Find where the given text appears and provide that cell's center as [X, Y] coordinate. 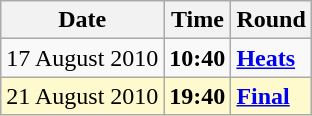
17 August 2010 [82, 58]
21 August 2010 [82, 96]
Date [82, 20]
Heats [271, 58]
19:40 [198, 96]
10:40 [198, 58]
Time [198, 20]
Round [271, 20]
Final [271, 96]
